Detect which cell encompasses the target text, then output its (X, Y) center coordinate. 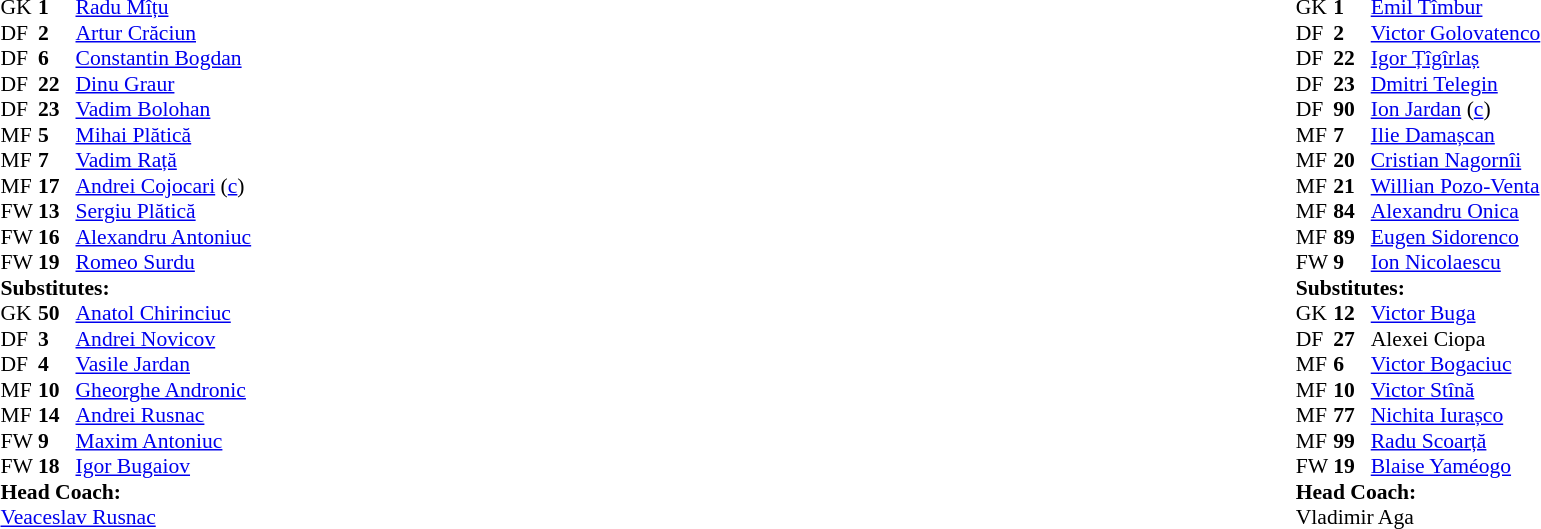
Alexandru Onica (1456, 211)
99 (1352, 441)
12 (1352, 313)
13 (57, 211)
Igor Țîgîrlaș (1456, 59)
20 (1352, 161)
Andrei Novicov (164, 339)
Victor Bogaciuc (1456, 365)
Constantin Bogdan (164, 59)
Anatol Chirinciuc (164, 313)
Sergiu Plătică (164, 211)
Vasile Jardan (164, 365)
89 (1352, 237)
50 (57, 313)
21 (1352, 186)
Eugen Sidorenco (1456, 237)
Andrei Rusnac (164, 415)
Dinu Graur (164, 84)
Nichita Iurașco (1456, 415)
Igor Bugaiov (164, 467)
Artur Crăciun (164, 33)
Victor Stînă (1456, 390)
14 (57, 415)
5 (57, 135)
Cristian Nagornîi (1456, 161)
17 (57, 186)
Ion Jardan (c) (1456, 109)
Andrei Cojocari (c) (164, 186)
90 (1352, 109)
Blaise Yaméogo (1456, 467)
Willian Pozo-Venta (1456, 186)
77 (1352, 415)
Romeo Surdu (164, 263)
Maxim Antoniuc (164, 441)
84 (1352, 211)
4 (57, 365)
18 (57, 467)
Alexandru Antoniuc (164, 237)
Vadim Bolohan (164, 109)
Radu Scoarță (1456, 441)
Ilie Damașcan (1456, 135)
Victor Buga (1456, 313)
27 (1352, 339)
Gheorghe Andronic (164, 390)
3 (57, 339)
16 (57, 237)
Mihai Plătică (164, 135)
Vadim Rață (164, 161)
Victor Golovatenco (1456, 33)
Alexei Ciopa (1456, 339)
Ion Nicolaescu (1456, 263)
Dmitri Telegin (1456, 84)
